Extract the [x, y] coordinate from the center of the cell holding the provided text.  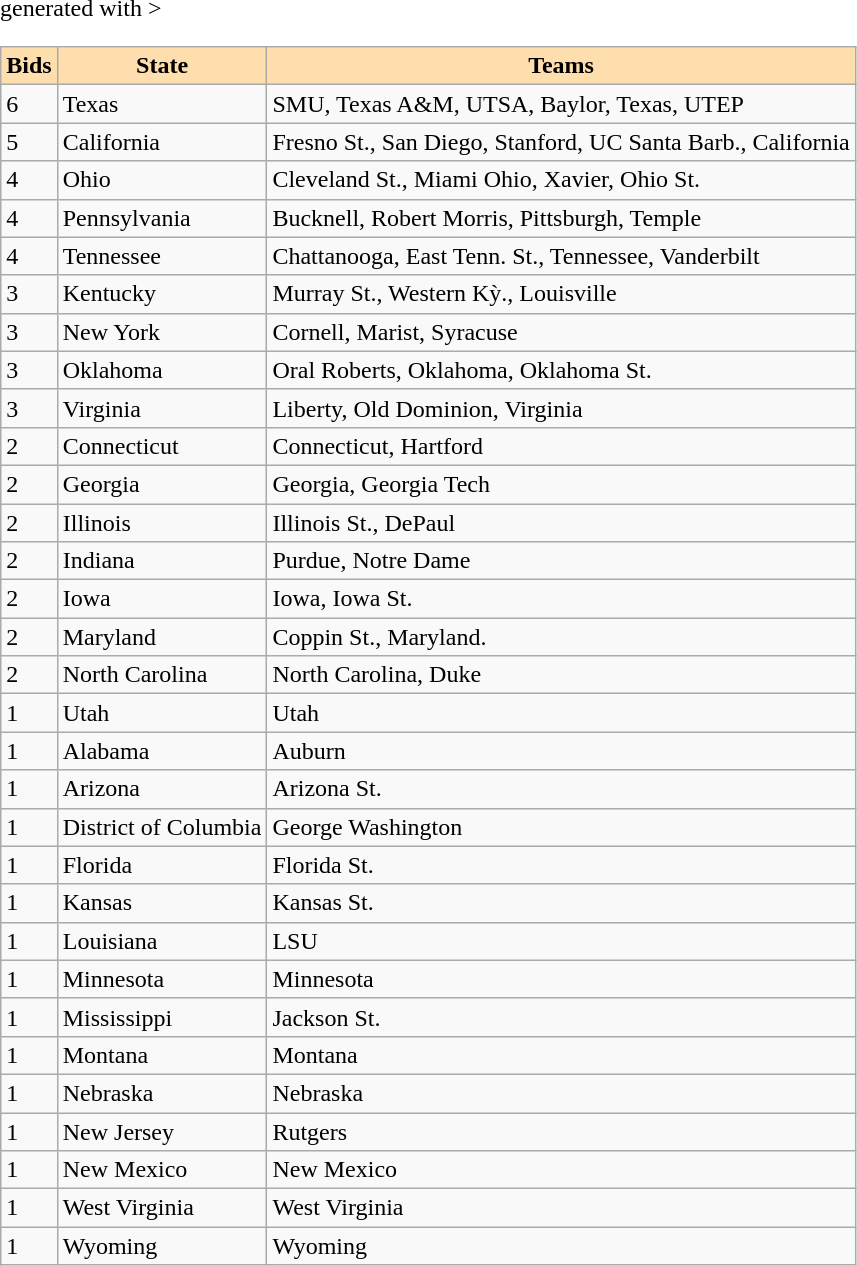
Oral Roberts, Oklahoma, Oklahoma St. [561, 370]
Cleveland St., Miami Ohio, Xavier, Ohio St. [561, 180]
Maryland [162, 637]
Texas [162, 104]
District of Columbia [162, 827]
Florida [162, 865]
Kansas [162, 903]
Liberty, Old Dominion, Virginia [561, 408]
Georgia, Georgia Tech [561, 484]
Virginia [162, 408]
Bucknell, Robert Morris, Pittsburgh, Temple [561, 218]
California [162, 142]
6 [29, 104]
5 [29, 142]
Tennessee [162, 256]
Illinois [162, 523]
Fresno St., San Diego, Stanford, UC Santa Barb., California [561, 142]
Oklahoma [162, 370]
North Carolina [162, 675]
State [162, 66]
George Washington [561, 827]
Indiana [162, 561]
Jackson St. [561, 1017]
Pennsylvania [162, 218]
Mississippi [162, 1017]
Purdue, Notre Dame [561, 561]
Connecticut, Hartford [561, 446]
Arizona [162, 789]
Illinois St., DePaul [561, 523]
North Carolina, Duke [561, 675]
Bids [29, 66]
New Jersey [162, 1131]
Alabama [162, 751]
Iowa, Iowa St. [561, 599]
Murray St., Western Kỳ., Louisville [561, 294]
Chattanooga, East Tenn. St., Tennessee, Vanderbilt [561, 256]
Connecticut [162, 446]
Georgia [162, 484]
LSU [561, 941]
Arizona St. [561, 789]
Louisiana [162, 941]
Kansas St. [561, 903]
Cornell, Marist, Syracuse [561, 332]
Rutgers [561, 1131]
SMU, Texas A&M, UTSA, Baylor, Texas, UTEP [561, 104]
Ohio [162, 180]
Auburn [561, 751]
Kentucky [162, 294]
Iowa [162, 599]
Florida St. [561, 865]
New York [162, 332]
Teams [561, 66]
Coppin St., Maryland. [561, 637]
